Find where the given text appears and provide that cell's center as [X, Y] coordinate. 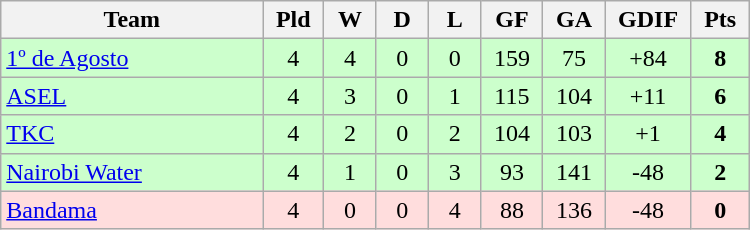
88 [512, 210]
+11 [648, 96]
136 [574, 210]
141 [574, 172]
1º de Agosto [132, 58]
ASEL [132, 96]
+84 [648, 58]
6 [720, 96]
W [350, 20]
Bandama [132, 210]
D [402, 20]
159 [512, 58]
+1 [648, 134]
93 [512, 172]
115 [512, 96]
TKC [132, 134]
GA [574, 20]
75 [574, 58]
Nairobi Water [132, 172]
GDIF [648, 20]
Team [132, 20]
Pts [720, 20]
8 [720, 58]
103 [574, 134]
Pld [294, 20]
L [454, 20]
GF [512, 20]
